Capture the cell that displays the provided text and extract its [X, Y] central coordinate. 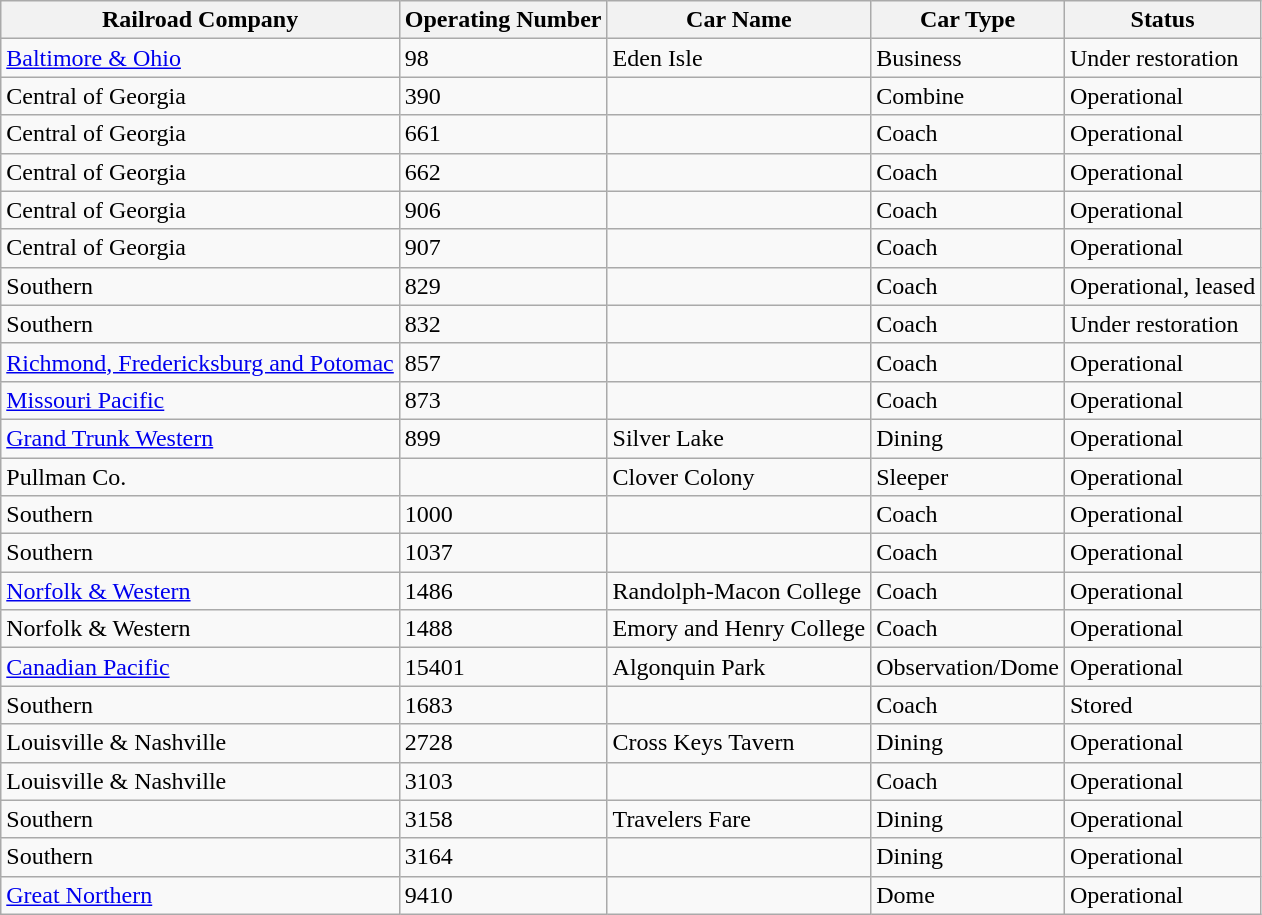
Missouri Pacific [200, 400]
Combine [968, 96]
3103 [503, 781]
1000 [503, 515]
98 [503, 58]
Travelers Fare [739, 819]
Randolph-Macon College [739, 591]
1037 [503, 553]
2728 [503, 743]
873 [503, 400]
Canadian Pacific [200, 667]
Stored [1162, 705]
Operational, leased [1162, 286]
Dome [968, 895]
Emory and Henry College [739, 629]
9410 [503, 895]
899 [503, 438]
Sleeper [968, 477]
Richmond, Fredericksburg and Potomac [200, 362]
3164 [503, 857]
662 [503, 172]
Algonquin Park [739, 667]
1683 [503, 705]
832 [503, 324]
3158 [503, 819]
Car Type [968, 20]
906 [503, 210]
Operating Number [503, 20]
15401 [503, 667]
Status [1162, 20]
1486 [503, 591]
Grand Trunk Western [200, 438]
Business [968, 58]
Silver Lake [739, 438]
Baltimore & Ohio [200, 58]
Clover Colony [739, 477]
Pullman Co. [200, 477]
857 [503, 362]
390 [503, 96]
Observation/Dome [968, 667]
829 [503, 286]
Car Name [739, 20]
907 [503, 248]
Eden Isle [739, 58]
1488 [503, 629]
Great Northern [200, 895]
Cross Keys Tavern [739, 743]
661 [503, 134]
Railroad Company [200, 20]
